Detect which cell encompasses the target text, then output its [x, y] center coordinate. 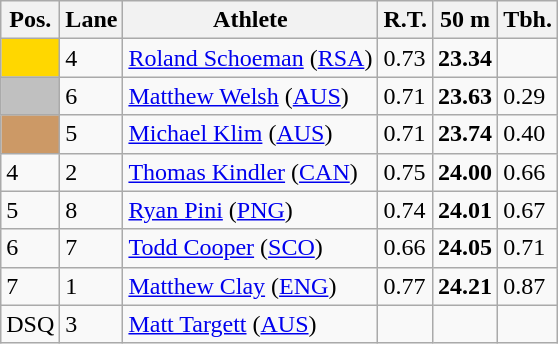
8 [92, 210]
Athlete [250, 20]
Michael Klim (AUS) [250, 134]
2 [92, 172]
Pos. [30, 20]
0.77 [406, 286]
Todd Cooper (SCO) [250, 248]
Roland Schoeman (RSA) [250, 58]
23.63 [466, 96]
Lane [92, 20]
0.29 [528, 96]
0.40 [528, 134]
0.74 [406, 210]
R.T. [406, 20]
Tbh. [528, 20]
3 [92, 324]
24.00 [466, 172]
24.21 [466, 286]
0.75 [406, 172]
Ryan Pini (PNG) [250, 210]
1 [92, 286]
Matt Targett (AUS) [250, 324]
Matthew Welsh (AUS) [250, 96]
24.01 [466, 210]
Matthew Clay (ENG) [250, 286]
DSQ [30, 324]
50 m [466, 20]
Thomas Kindler (CAN) [250, 172]
0.73 [406, 58]
23.34 [466, 58]
0.87 [528, 286]
0.67 [528, 210]
23.74 [466, 134]
24.05 [466, 248]
